Capture the cell that displays the provided text and extract its (x, y) central coordinate. 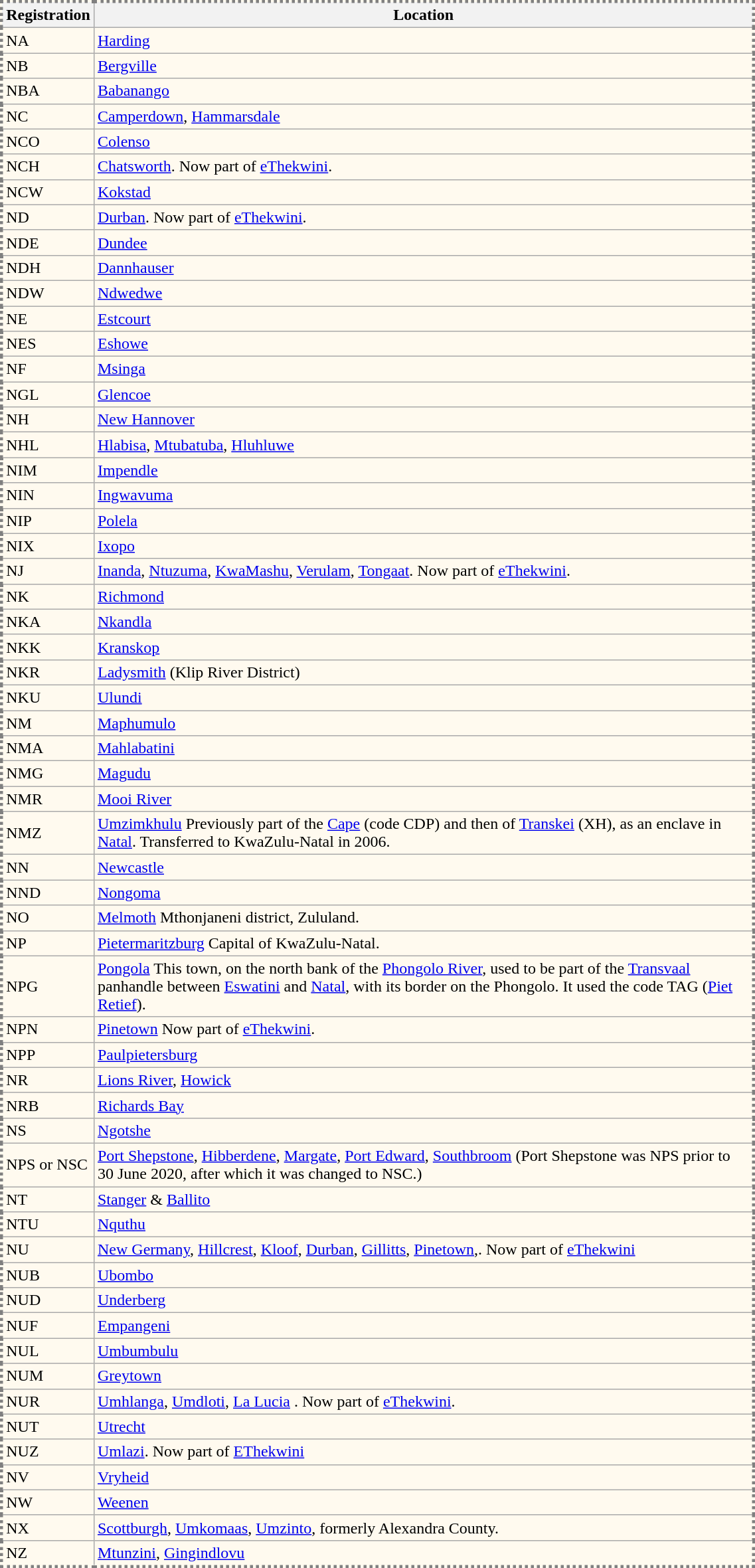
Kranskop (424, 647)
Magudu (424, 774)
NC (48, 116)
NUR (48, 1401)
NND (48, 893)
NR (48, 1080)
NCH (48, 167)
NUL (48, 1351)
Harding (424, 41)
Mahlabatini (424, 748)
Lions River, Howick (424, 1080)
NIX (48, 546)
NGL (48, 394)
Ngotshe (424, 1130)
Kokstad (424, 192)
NMZ (48, 833)
NM (48, 723)
NV (48, 1477)
NUD (48, 1300)
NW (48, 1502)
Nquthu (424, 1225)
NZ (48, 1553)
NKA (48, 622)
Umzimkhulu Previously part of the Cape (code CDP) and then of Transkei (XH), as an enclave in Natal. Transferred to KwaZulu-Natal in 2006. (424, 833)
NES (48, 344)
Ingwavuma (424, 495)
NCW (48, 192)
Mtunzini, Gingindlovu (424, 1553)
NIM (48, 470)
Greytown (424, 1376)
New Germany, Hillcrest, Kloof, Durban, Gillitts, Pinetown,. Now part of eThekwini (424, 1250)
NRB (48, 1105)
NUB (48, 1275)
Stanger & Ballito (424, 1199)
NUM (48, 1376)
NH (48, 420)
Ndwedwe (424, 293)
Polela (424, 521)
NIP (48, 521)
Ixopo (424, 546)
Inanda, Ntuzuma, KwaMashu, Verulam, Tongaat. Now part of eThekwini. (424, 571)
NPS or NSC (48, 1165)
Hlabisa, Mtubatuba, Hluhluwe (424, 445)
NTU (48, 1225)
Pinetown Now part of eThekwini. (424, 1029)
Location (424, 15)
Glencoe (424, 394)
Scottburgh, Umkomaas, Umzinto, formerly Alexandra County. (424, 1527)
NF (48, 369)
NDW (48, 293)
NMA (48, 748)
NCO (48, 141)
NX (48, 1527)
Impendle (424, 470)
Bergville (424, 66)
Melmoth Mthonjaneni district, Zululand. (424, 918)
Richmond (424, 596)
Mooi River (424, 799)
Dannhauser (424, 268)
Babanango (424, 91)
Maphumulo (424, 723)
NE (48, 318)
Weenen (424, 1502)
Nongoma (424, 893)
Ulundi (424, 697)
Durban. Now part of eThekwini. (424, 217)
Vryheid (424, 1477)
Newcastle (424, 867)
Umlazi. Now part of EThekwini (424, 1452)
NKK (48, 647)
NUF (48, 1326)
NMR (48, 799)
Nkandla (424, 622)
NB (48, 66)
New Hannover (424, 420)
NPG (48, 986)
Umhlanga, Umdloti, La Lucia . Now part of eThekwini. (424, 1401)
NK (48, 596)
NDH (48, 268)
NP (48, 943)
Dundee (424, 242)
Port Shepstone, Hibberdene, Margate, Port Edward, Southbroom (Port Shepstone was NPS prior to 30 June 2020, after which it was changed to NSC.) (424, 1165)
NT (48, 1199)
Ubombo (424, 1275)
NU (48, 1250)
Empangeni (424, 1326)
NO (48, 918)
Pietermaritzburg Capital of KwaZulu-Natal. (424, 943)
Underberg (424, 1300)
NJ (48, 571)
ND (48, 217)
NMG (48, 774)
Estcourt (424, 318)
Paulpietersburg (424, 1055)
Ladysmith (Klip River District) (424, 672)
Msinga (424, 369)
NN (48, 867)
Chatsworth. Now part of eThekwini. (424, 167)
NBA (48, 91)
NPN (48, 1029)
Colenso (424, 141)
NPP (48, 1055)
Eshowe (424, 344)
NUT (48, 1427)
NUZ (48, 1452)
Umbumbulu (424, 1351)
NHL (48, 445)
Registration (48, 15)
NS (48, 1130)
NKR (48, 672)
NIN (48, 495)
NA (48, 41)
Utrecht (424, 1427)
Camperdown, Hammarsdale (424, 116)
NKU (48, 697)
NDE (48, 242)
Richards Bay (424, 1105)
